Provide the (X, Y) coordinate of the cell's center where the given text is located.  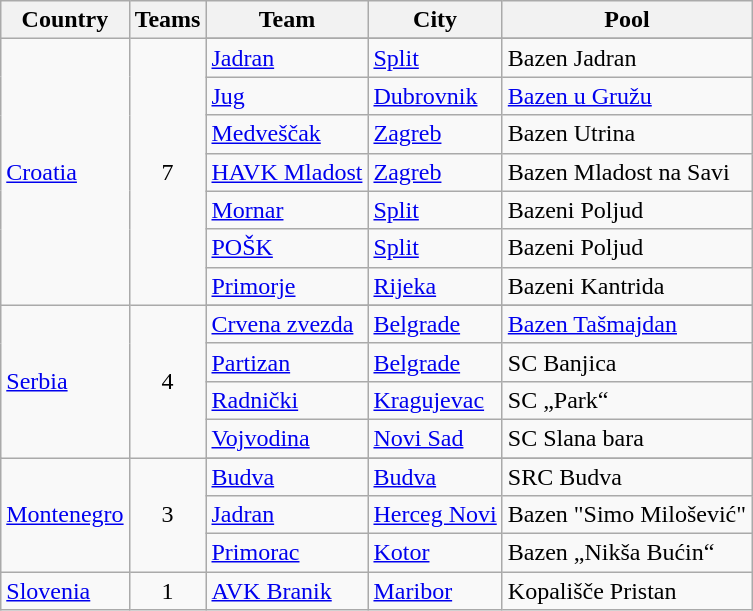
City (435, 20)
Maribor (435, 591)
Bazen u Gružu (626, 96)
Mornar (287, 210)
SRC Budva (626, 477)
SC „Park“ (626, 400)
AVK Branik (287, 591)
Partizan (287, 362)
Bazen Jadran (626, 58)
Vojvodina (287, 438)
Montenegro (65, 515)
Team (287, 20)
Dubrovnik (435, 96)
Bazen Mladost na Savi (626, 172)
Bazen "Simo Milošević" (626, 515)
Kopališče Pristan (626, 591)
Kotor (435, 553)
Croatia (65, 172)
4 (168, 381)
Primorac (287, 553)
Herceg Novi (435, 515)
Radnički (287, 400)
Bazen Tašmajdan (626, 324)
Slovenia (65, 591)
Rijeka (435, 286)
Primorje (287, 286)
1 (168, 591)
3 (168, 515)
7 (168, 172)
Jug (287, 96)
HAVK Mladost (287, 172)
SC Slana bara (626, 438)
POŠK (287, 248)
Novi Sad (435, 438)
Bazen „Nikša Bućin“ (626, 553)
Bazeni Kantrida (626, 286)
Crvena zvezda (287, 324)
Teams (168, 20)
Serbia (65, 381)
Pool (626, 20)
Country (65, 20)
Kragujevac (435, 400)
Medveščak (287, 134)
Bazen Utrina (626, 134)
SC Banjica (626, 362)
